Scan for the cell matching the given text and deliver its (x, y) coordinate at center. 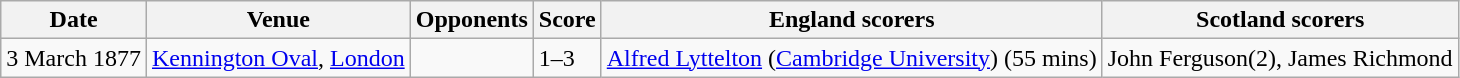
Date (74, 20)
Opponents (472, 20)
1–3 (567, 58)
3 March 1877 (74, 58)
Score (567, 20)
England scorers (852, 20)
Alfred Lyttelton (Cambridge University) (55 mins) (852, 58)
John Ferguson(2), James Richmond (1280, 58)
Scotland scorers (1280, 20)
Kennington Oval, London (278, 58)
Venue (278, 20)
